For the text-containing cell, return its midpoint in [X, Y] coordinate format. 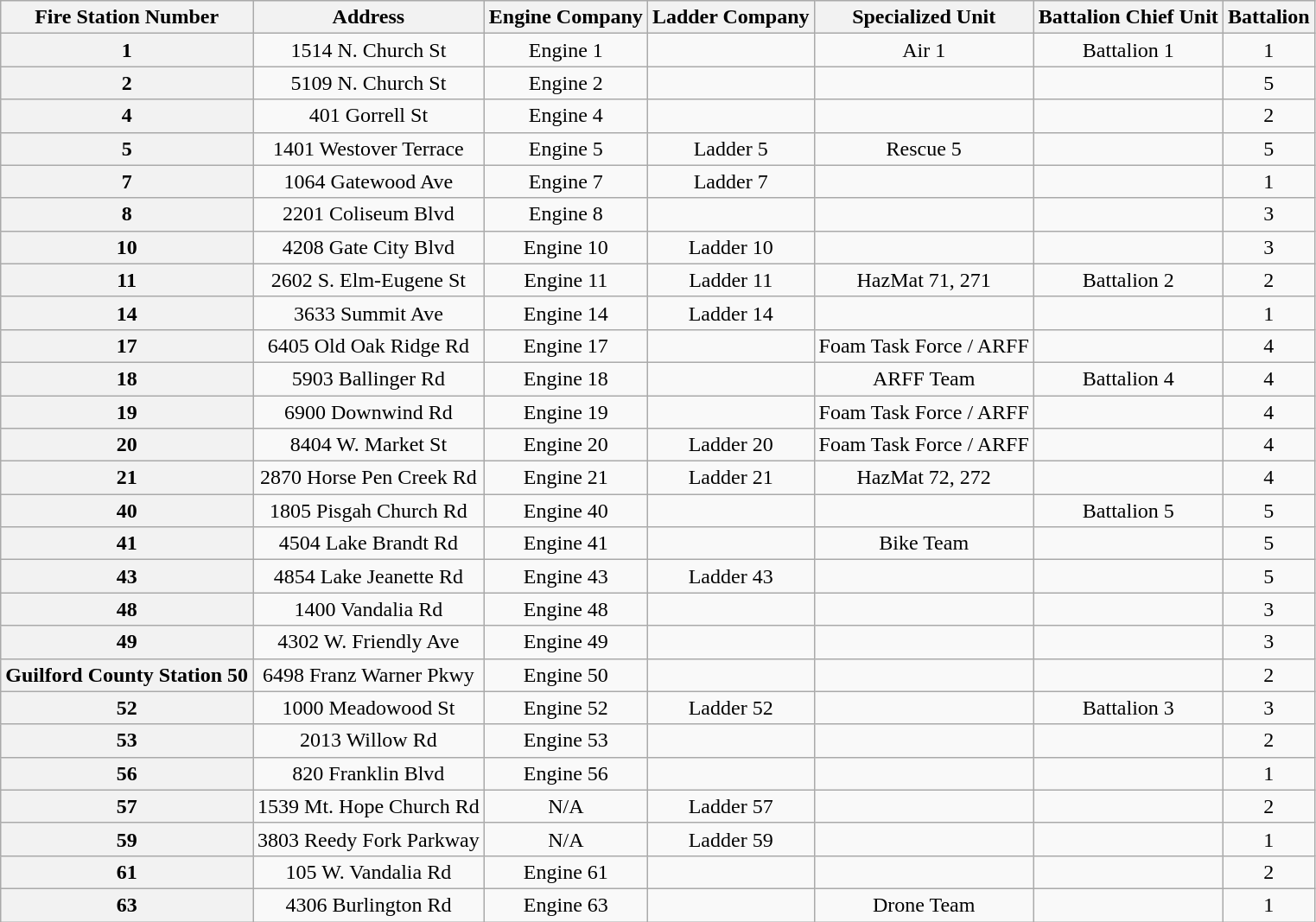
56 [127, 773]
Bike Team [924, 544]
4854 Lake Jeanette Rd [369, 576]
Battalion [1268, 17]
8 [127, 214]
2201 Coliseum Blvd [369, 214]
Engine 41 [565, 544]
1805 Pisgah Church Rd [369, 511]
Ladder 11 [731, 280]
6900 Downwind Rd [369, 412]
Ladder 21 [731, 478]
5109 N. Church St [369, 83]
ARFF Team [924, 378]
Ladder 20 [731, 445]
Engine 43 [565, 576]
5903 Ballinger Rd [369, 378]
1400 Vandalia Rd [369, 609]
4306 Burlington Rd [369, 905]
Engine 5 [565, 149]
18 [127, 378]
Engine 56 [565, 773]
Engine 11 [565, 280]
105 W. Vandalia Rd [369, 872]
Battalion 3 [1128, 708]
Engine 49 [565, 642]
Battalion 2 [1128, 280]
7 [127, 181]
HazMat 71, 271 [924, 280]
10 [127, 247]
Ladder 5 [731, 149]
Engine 20 [565, 445]
Address [369, 17]
2870 Horse Pen Creek Rd [369, 478]
Specialized Unit [924, 17]
Engine 50 [565, 675]
1064 Gatewood Ave [369, 181]
Ladder 57 [731, 806]
Engine 1 [565, 50]
Drone Team [924, 905]
40 [127, 511]
6498 Franz Warner Pkwy [369, 675]
1000 Meadowood St [369, 708]
Ladder 7 [731, 181]
4504 Lake Brandt Rd [369, 544]
Ladder 59 [731, 839]
59 [127, 839]
Ladder 43 [731, 576]
20 [127, 445]
11 [127, 280]
2013 Willow Rd [369, 741]
Engine 18 [565, 378]
Guilford County Station 50 [127, 675]
Battalion Chief Unit [1128, 17]
19 [127, 412]
43 [127, 576]
Engine 7 [565, 181]
Engine 14 [565, 313]
63 [127, 905]
Ladder Company [731, 17]
Engine 2 [565, 83]
Engine 52 [565, 708]
8404 W. Market St [369, 445]
Engine Company [565, 17]
820 Franklin Blvd [369, 773]
401 Gorrell St [369, 116]
48 [127, 609]
Engine 21 [565, 478]
Engine 10 [565, 247]
Engine 48 [565, 609]
2602 S. Elm-Eugene St [369, 280]
52 [127, 708]
Engine 53 [565, 741]
57 [127, 806]
Fire Station Number [127, 17]
Ladder 10 [731, 247]
3633 Summit Ave [369, 313]
1539 Mt. Hope Church Rd [369, 806]
Ladder 52 [731, 708]
61 [127, 872]
Engine 17 [565, 346]
Ladder 14 [731, 313]
Battalion 5 [1128, 511]
1514 N. Church St [369, 50]
3803 Reedy Fork Parkway [369, 839]
Engine 63 [565, 905]
14 [127, 313]
17 [127, 346]
41 [127, 544]
Engine 4 [565, 116]
53 [127, 741]
1401 Westover Terrace [369, 149]
6405 Old Oak Ridge Rd [369, 346]
Engine 8 [565, 214]
Engine 19 [565, 412]
Battalion 1 [1128, 50]
Engine 40 [565, 511]
Engine 61 [565, 872]
HazMat 72, 272 [924, 478]
Rescue 5 [924, 149]
4302 W. Friendly Ave [369, 642]
Battalion 4 [1128, 378]
4208 Gate City Blvd [369, 247]
Air 1 [924, 50]
21 [127, 478]
49 [127, 642]
